Scan for the cell matching the given text and deliver its (X, Y) coordinate at center. 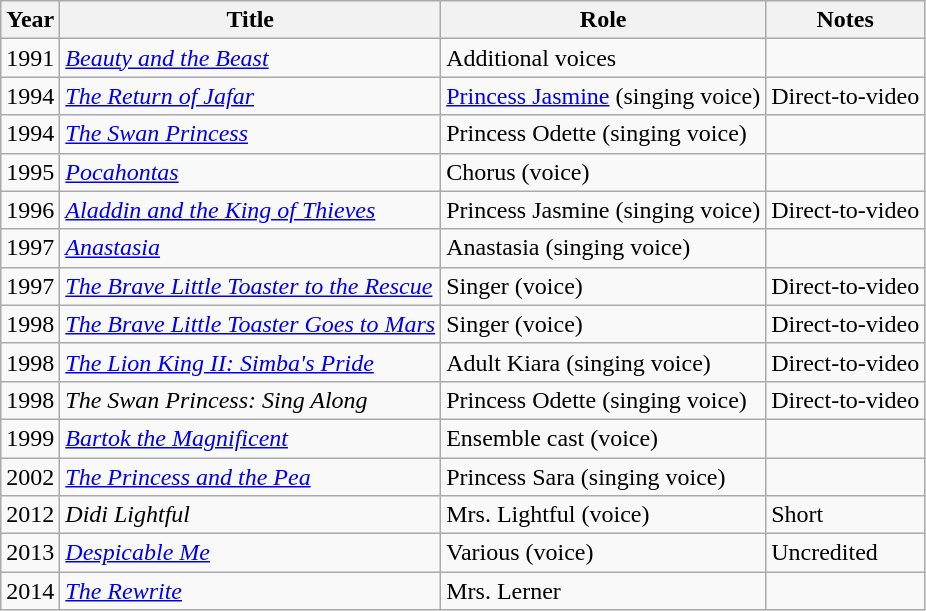
Uncredited (846, 553)
The Swan Princess: Sing Along (250, 400)
2014 (30, 591)
Chorus (voice) (604, 172)
Anastasia (250, 248)
Short (846, 515)
Adult Kiara (singing voice) (604, 362)
2013 (30, 553)
1999 (30, 438)
1991 (30, 58)
Beauty and the Beast (250, 58)
Despicable Me (250, 553)
2012 (30, 515)
The Rewrite (250, 591)
Anastasia (singing voice) (604, 248)
Didi Lightful (250, 515)
The Brave Little Toaster to the Rescue (250, 286)
Pocahontas (250, 172)
2002 (30, 477)
1995 (30, 172)
The Swan Princess (250, 134)
The Brave Little Toaster Goes to Mars (250, 324)
Title (250, 20)
Notes (846, 20)
Ensemble cast (voice) (604, 438)
Year (30, 20)
The Return of Jafar (250, 96)
Aladdin and the King of Thieves (250, 210)
Bartok the Magnificent (250, 438)
The Princess and the Pea (250, 477)
1996 (30, 210)
Various (voice) (604, 553)
Mrs. Lightful (voice) (604, 515)
Role (604, 20)
Princess Sara (singing voice) (604, 477)
Additional voices (604, 58)
The Lion King II: Simba's Pride (250, 362)
Mrs. Lerner (604, 591)
